From the cell containing the given text, extract its center point as (x, y) coordinate. 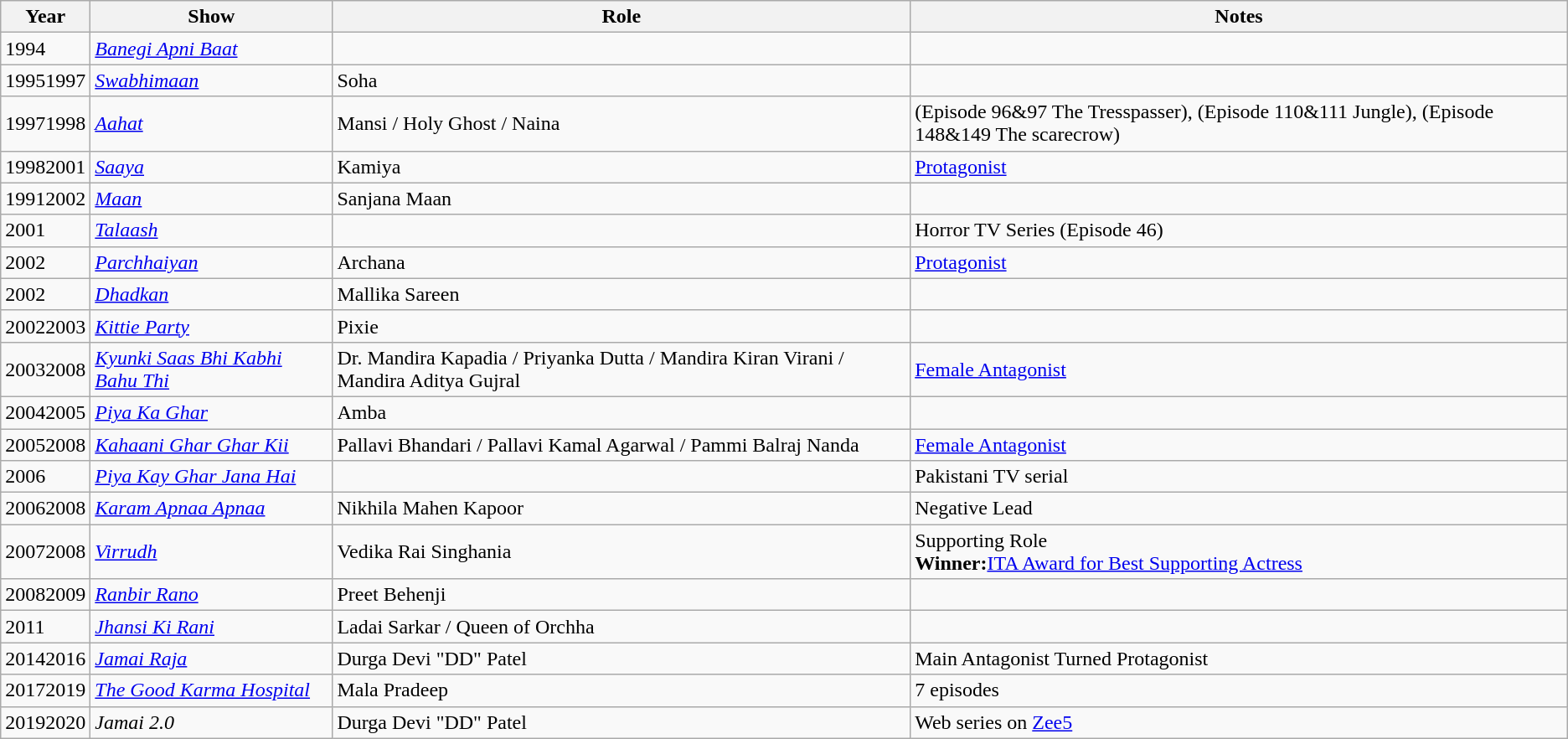
(Episode 96&97 The Tresspasser), (Episode 110&111 Jungle), (Episode 148&149 The scarecrow) (1240, 124)
Negative Lead (1240, 509)
20062008 (45, 509)
Karam Apnaa Apnaa (211, 509)
Soha (622, 80)
20082009 (45, 595)
20032008 (45, 369)
Saaya (211, 167)
Mansi / Holy Ghost / Naina (622, 124)
Ladai Sarkar / Queen of Orchha (622, 627)
Aahat (211, 124)
Maan (211, 199)
Show (211, 17)
20142016 (45, 659)
Dhadkan (211, 294)
2011 (45, 627)
Pixie (622, 326)
Swabhimaan (211, 80)
Sanjana Maan (622, 199)
Parchhaiyan (211, 262)
Mala Pradeep (622, 690)
Virrudh (211, 551)
Dr. Mandira Kapadia / Priyanka Dutta / Mandira Kiran Virani / Mandira Aditya Gujral (622, 369)
Kittie Party (211, 326)
Jamai 2.0 (211, 722)
Jhansi Ki Rani (211, 627)
The Good Karma Hospital (211, 690)
Ranbir Rano (211, 595)
Mallika Sareen (622, 294)
Archana (622, 262)
Notes (1240, 17)
2001 (45, 230)
19951997 (45, 80)
Horror TV Series (Episode 46) (1240, 230)
Preet Behenji (622, 595)
Nikhila Mahen Kapoor (622, 509)
Jamai Raja (211, 659)
19971998 (45, 124)
Amba (622, 412)
Piya Ka Ghar (211, 412)
7 episodes (1240, 690)
Supporting RoleWinner:ITA Award for Best Supporting Actress (1240, 551)
1994 (45, 49)
19982001 (45, 167)
Pallavi Bhandari / Pallavi Kamal Agarwal / Pammi Balraj Nanda (622, 445)
20072008 (45, 551)
20172019 (45, 690)
Web series on Zee5 (1240, 722)
Role (622, 17)
Banegi Apni Baat (211, 49)
Kyunki Saas Bhi Kabhi Bahu Thi (211, 369)
20022003 (45, 326)
20192020 (45, 722)
20042005 (45, 412)
19912002 (45, 199)
Year (45, 17)
Piya Kay Ghar Jana Hai (211, 477)
Kamiya (622, 167)
Pakistani TV serial (1240, 477)
Vedika Rai Singhania (622, 551)
20052008 (45, 445)
Talaash (211, 230)
2006 (45, 477)
Main Antagonist Turned Protagonist (1240, 659)
Kahaani Ghar Ghar Kii (211, 445)
